Detect which cell encompasses the target text, then output its [X, Y] center coordinate. 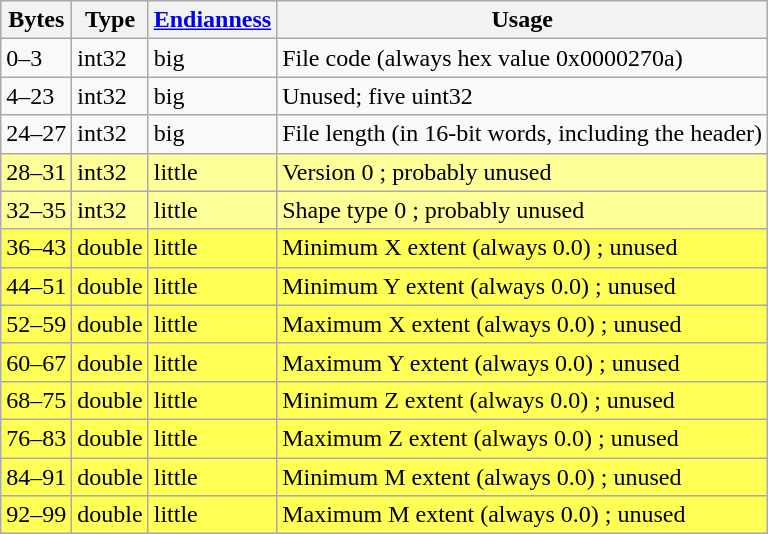
Type [110, 20]
Shape type 0 ; probably unused [522, 210]
28–31 [36, 172]
76–83 [36, 438]
Maximum M extent (always 0.0) ; unused [522, 515]
Minimum Z extent (always 0.0) ; unused [522, 400]
60–67 [36, 362]
4–23 [36, 96]
Usage [522, 20]
68–75 [36, 400]
36–43 [36, 248]
Minimum M extent (always 0.0) ; unused [522, 477]
24–27 [36, 134]
44–51 [36, 286]
File code (always hex value 0x0000270a) [522, 58]
File length (in 16-bit words, including the header) [522, 134]
Endianness [212, 20]
Minimum Y extent (always 0.0) ; unused [522, 286]
Maximum Y extent (always 0.0) ; unused [522, 362]
84–91 [36, 477]
32–35 [36, 210]
Maximum X extent (always 0.0) ; unused [522, 324]
Maximum Z extent (always 0.0) ; unused [522, 438]
Unused; five uint32 [522, 96]
52–59 [36, 324]
Minimum X extent (always 0.0) ; unused [522, 248]
0–3 [36, 58]
Version 0 ; probably unused [522, 172]
92–99 [36, 515]
Bytes [36, 20]
